Provide the (X, Y) coordinate of the cell's center where the given text is located.  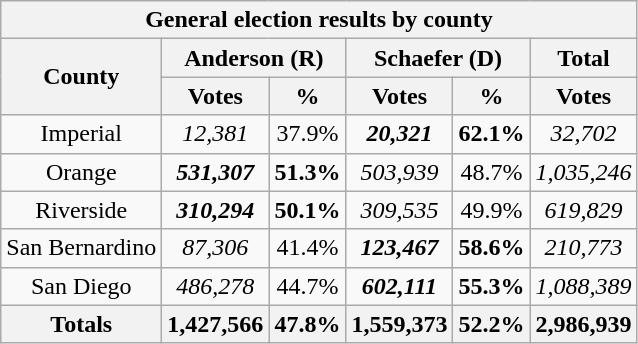
41.4% (308, 248)
503,939 (400, 172)
1,427,566 (216, 324)
48.7% (492, 172)
310,294 (216, 210)
49.9% (492, 210)
Schaefer (D) (438, 58)
Orange (82, 172)
210,773 (584, 248)
32,702 (584, 134)
San Bernardino (82, 248)
Totals (82, 324)
San Diego (82, 286)
General election results by county (319, 20)
1,088,389 (584, 286)
309,535 (400, 210)
47.8% (308, 324)
602,111 (400, 286)
Riverside (82, 210)
Anderson (R) (254, 58)
44.7% (308, 286)
123,467 (400, 248)
531,307 (216, 172)
51.3% (308, 172)
Total (584, 58)
619,829 (584, 210)
Imperial (82, 134)
52.2% (492, 324)
55.3% (492, 286)
58.6% (492, 248)
50.1% (308, 210)
County (82, 77)
87,306 (216, 248)
62.1% (492, 134)
12,381 (216, 134)
20,321 (400, 134)
2,986,939 (584, 324)
1,559,373 (400, 324)
37.9% (308, 134)
486,278 (216, 286)
1,035,246 (584, 172)
